For the text-containing cell, return its midpoint in [x, y] coordinate format. 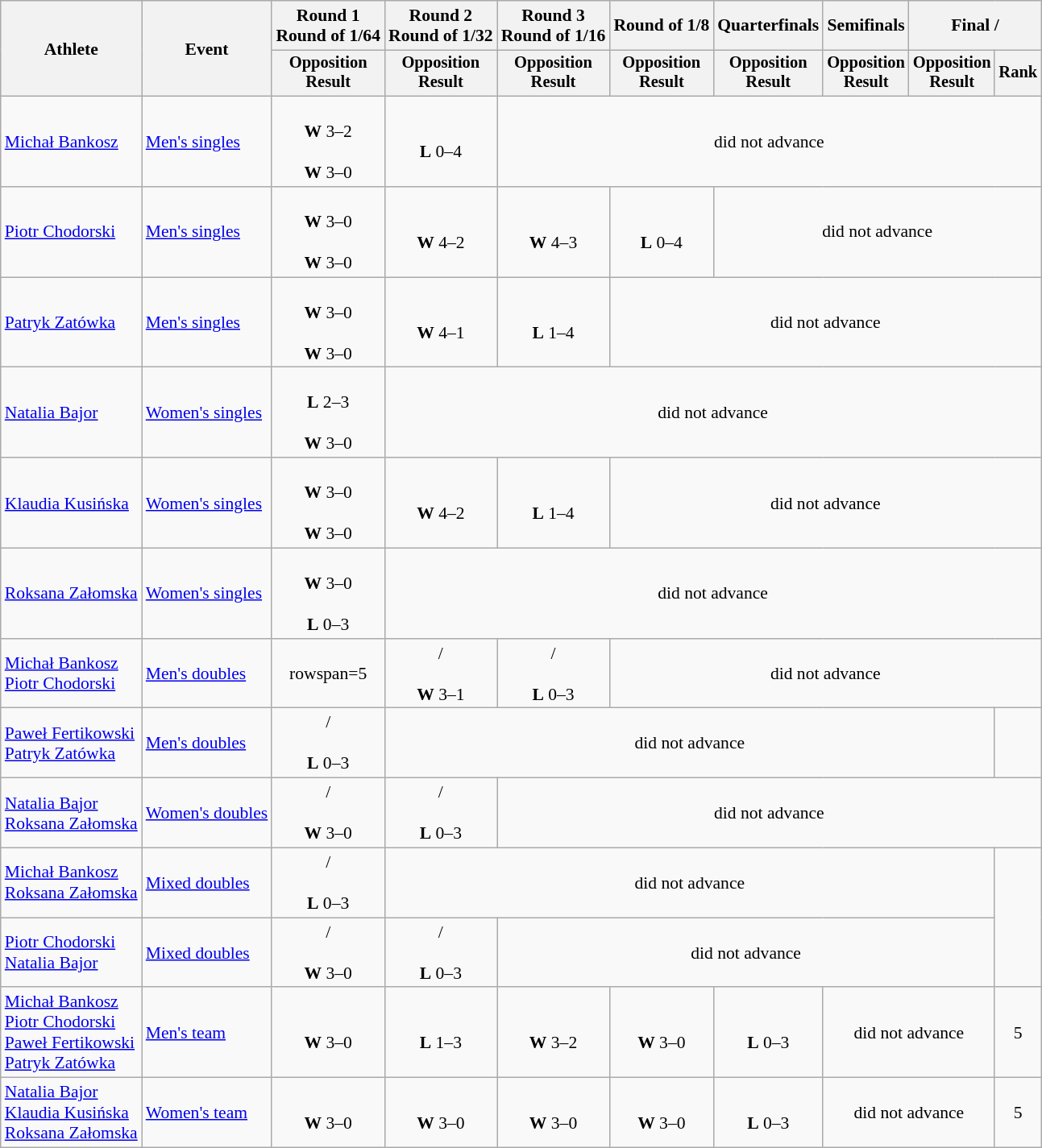
Round 2Round of 1/32 [441, 26]
rowspan=5 [328, 673]
Patryk Zatówka [71, 322]
Roksana Załomska [71, 594]
Michał BankoszPiotr ChodorskiPaweł FertikowskiPatryk Zatówka [71, 1033]
Round of 1/8 [661, 26]
W 3–0 L 0–3 [328, 594]
Natalia BajorKlaudia KusińskaRoksana Załomska [71, 1113]
Women's team [207, 1113]
Michał Bankosz [71, 142]
Michał BankoszRoksana Załomska [71, 883]
L 2–3 W 3–0 [328, 412]
W 4–1 [441, 322]
Round 3Round of 1/16 [554, 26]
/ W 3–1 [441, 673]
Event [207, 48]
W 3–2 [554, 1033]
Natalia BajorRoksana Załomska [71, 814]
Men's team [207, 1033]
Paweł FertikowskiPatryk Zatówka [71, 743]
L 1–3 [441, 1033]
Michał BankoszPiotr Chodorski [71, 673]
Round 1Round of 1/64 [328, 26]
Natalia Bajor [71, 412]
Athlete [71, 48]
W 3–2 W 3–0 [328, 142]
Piotr ChodorskiNatalia Bajor [71, 952]
Final / [975, 26]
Quarterfinals [768, 26]
Semifinals [866, 26]
Women's doubles [207, 814]
Piotr Chodorski [71, 232]
Rank [1018, 73]
Klaudia Kusińska [71, 503]
W 4–3 [554, 232]
